Pinpoint the cell where the given text exists, returning its (x, y) midpoint coordinate. 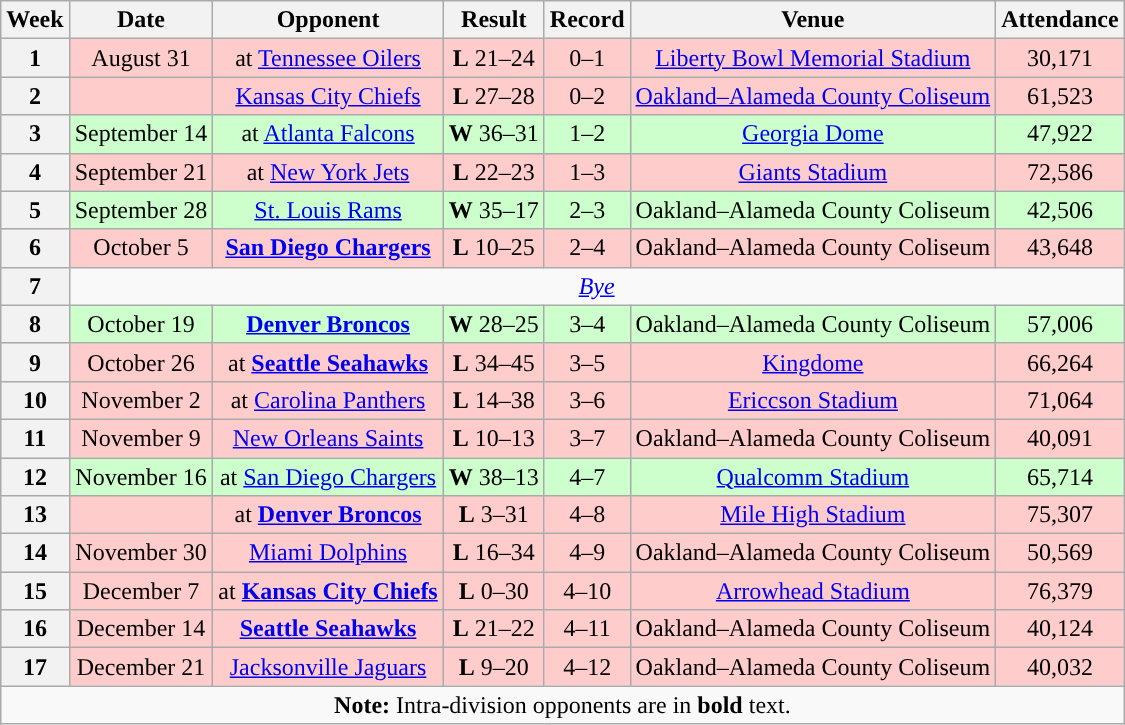
L 21–22 (494, 629)
October 19 (141, 324)
Denver Broncos (328, 324)
Kingdome (813, 362)
14 (35, 553)
at San Diego Chargers (328, 477)
17 (35, 667)
Kansas City Chiefs (328, 96)
13 (35, 515)
W 35–17 (494, 210)
40,032 (1060, 667)
7 (35, 286)
at Denver Broncos (328, 515)
3–5 (587, 362)
Ericcson Stadium (813, 400)
December 14 (141, 629)
L 21–24 (494, 58)
New Orleans Saints (328, 438)
Jacksonville Jaguars (328, 667)
L 22–23 (494, 172)
L 10–25 (494, 248)
at Tennessee Oilers (328, 58)
1–3 (587, 172)
30,171 (1060, 58)
Qualcomm Stadium (813, 477)
71,064 (1060, 400)
72,586 (1060, 172)
75,307 (1060, 515)
L 0–30 (494, 591)
42,506 (1060, 210)
Giants Stadium (813, 172)
November 9 (141, 438)
December 7 (141, 591)
Arrowhead Stadium (813, 591)
Attendance (1060, 20)
4–7 (587, 477)
76,379 (1060, 591)
3–4 (587, 324)
5 (35, 210)
16 (35, 629)
November 16 (141, 477)
L 16–34 (494, 553)
4–10 (587, 591)
Miami Dolphins (328, 553)
October 5 (141, 248)
4 (35, 172)
November 30 (141, 553)
Record (587, 20)
September 14 (141, 134)
Georgia Dome (813, 134)
43,648 (1060, 248)
November 2 (141, 400)
3–7 (587, 438)
Bye (596, 286)
October 26 (141, 362)
Mile High Stadium (813, 515)
Seattle Seahawks (328, 629)
61,523 (1060, 96)
2–3 (587, 210)
at Atlanta Falcons (328, 134)
1–2 (587, 134)
1 (35, 58)
St. Louis Rams (328, 210)
Week (35, 20)
2–4 (587, 248)
L 9–20 (494, 667)
6 (35, 248)
66,264 (1060, 362)
10 (35, 400)
at Kansas City Chiefs (328, 591)
11 (35, 438)
2 (35, 96)
L 14–38 (494, 400)
at Seattle Seahawks (328, 362)
40,091 (1060, 438)
4–12 (587, 667)
8 (35, 324)
August 31 (141, 58)
50,569 (1060, 553)
September 21 (141, 172)
at Carolina Panthers (328, 400)
40,124 (1060, 629)
San Diego Chargers (328, 248)
65,714 (1060, 477)
3–6 (587, 400)
Liberty Bowl Memorial Stadium (813, 58)
L 3–31 (494, 515)
L 34–45 (494, 362)
15 (35, 591)
Opponent (328, 20)
December 21 (141, 667)
W 36–31 (494, 134)
9 (35, 362)
Venue (813, 20)
L 27–28 (494, 96)
0–1 (587, 58)
W 28–25 (494, 324)
4–11 (587, 629)
3 (35, 134)
W 38–13 (494, 477)
September 28 (141, 210)
at New York Jets (328, 172)
Result (494, 20)
4–8 (587, 515)
Note: Intra-division opponents are in bold text. (562, 705)
47,922 (1060, 134)
4–9 (587, 553)
12 (35, 477)
0–2 (587, 96)
L 10–13 (494, 438)
Date (141, 20)
57,006 (1060, 324)
